Detect which cell encompasses the target text, then output its [x, y] center coordinate. 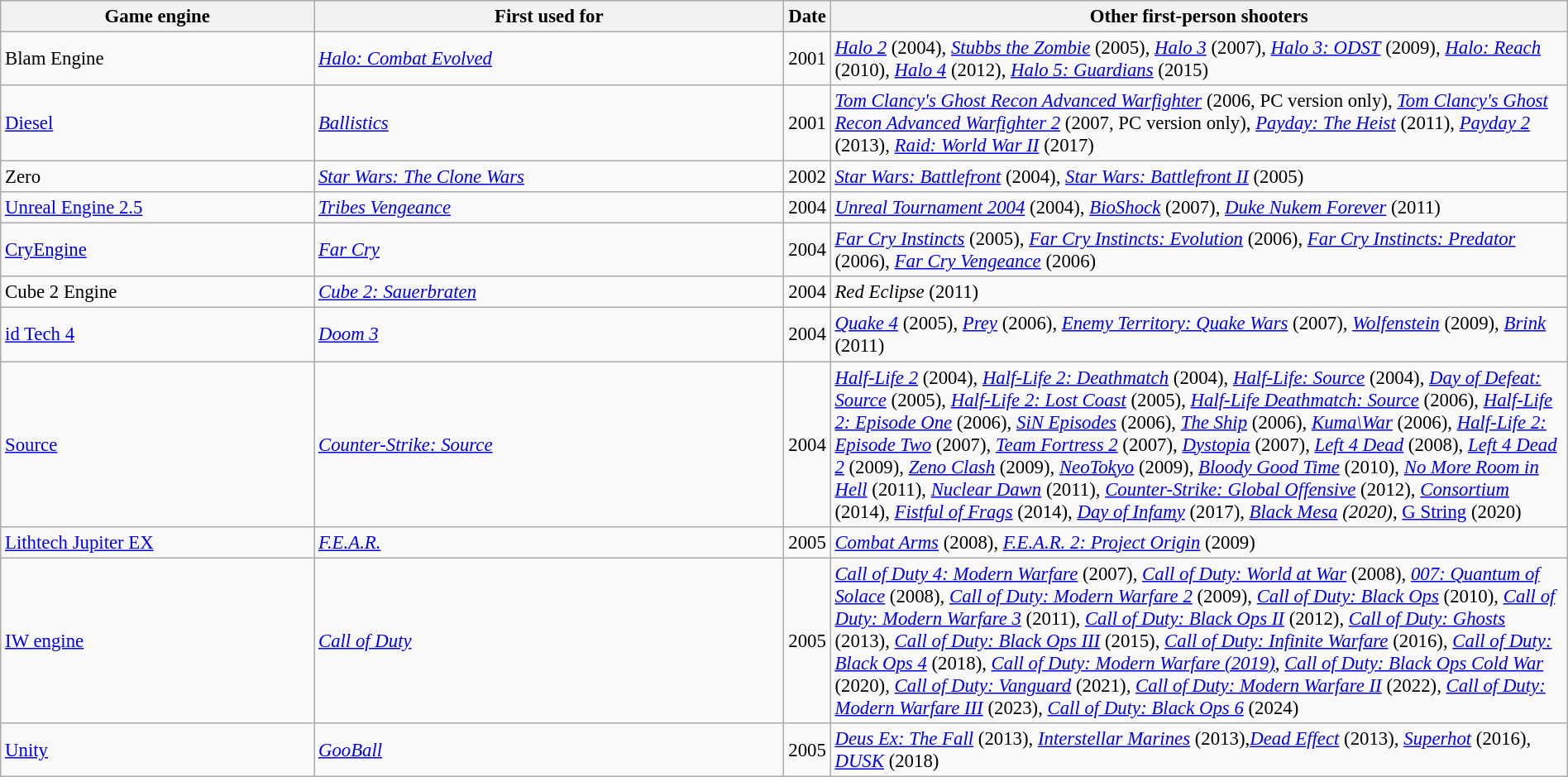
2002 [807, 177]
Star Wars: The Clone Wars [549, 177]
Lithtech Jupiter EX [157, 542]
Zero [157, 177]
Call of Duty [549, 640]
Deus Ex: The Fall (2013), Interstellar Marines (2013),Dead Effect (2013), Superhot (2016), DUSK (2018) [1199, 750]
Halo: Combat Evolved [549, 60]
Halo 2 (2004), Stubbs the Zombie (2005), Halo 3 (2007), Halo 3: ODST (2009), Halo: Reach (2010), Halo 4 (2012), Halo 5: Guardians (2015) [1199, 60]
Date [807, 17]
id Tech 4 [157, 334]
Red Eclipse (2011) [1199, 292]
Combat Arms (2008), F.E.A.R. 2: Project Origin (2009) [1199, 542]
GooBall [549, 750]
Diesel [157, 123]
Quake 4 (2005), Prey (2006), Enemy Territory: Quake Wars (2007), Wolfenstein (2009), Brink (2011) [1199, 334]
Tribes Vengeance [549, 208]
Unreal Engine 2.5 [157, 208]
Other first-person shooters [1199, 17]
Far Cry [549, 250]
Counter-Strike: Source [549, 444]
Cube 2: Sauerbraten [549, 292]
F.E.A.R. [549, 542]
Doom 3 [549, 334]
First used for [549, 17]
Far Cry Instincts (2005), Far Cry Instincts: Evolution (2006), Far Cry Instincts: Predator (2006), Far Cry Vengeance (2006) [1199, 250]
Ballistics [549, 123]
Cube 2 Engine [157, 292]
Unreal Tournament 2004 (2004), BioShock (2007), Duke Nukem Forever (2011) [1199, 208]
Unity [157, 750]
Source [157, 444]
Star Wars: Battlefront (2004), Star Wars: Battlefront II (2005) [1199, 177]
IW engine [157, 640]
Game engine [157, 17]
CryEngine [157, 250]
Blam Engine [157, 60]
